Detect which cell encompasses the target text, then output its [x, y] center coordinate. 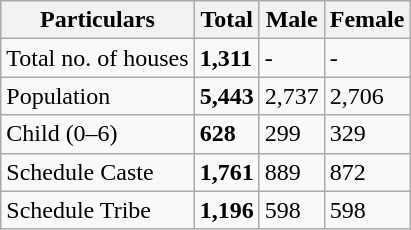
Male [292, 20]
Total no. of houses [98, 58]
5,443 [226, 96]
1,196 [226, 210]
Schedule Tribe [98, 210]
1,311 [226, 58]
299 [292, 134]
Population [98, 96]
628 [226, 134]
889 [292, 172]
2,737 [292, 96]
Child (0–6) [98, 134]
Schedule Caste [98, 172]
Total [226, 20]
872 [367, 172]
2,706 [367, 96]
Particulars [98, 20]
Female [367, 20]
329 [367, 134]
1,761 [226, 172]
